Capture the cell that displays the provided text and extract its (x, y) central coordinate. 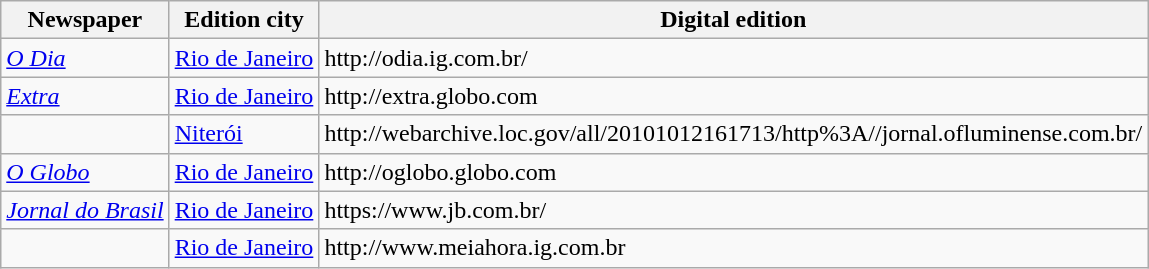
O Globo (85, 172)
http://www.meiahora.ig.com.br (734, 248)
Digital edition (734, 20)
http://webarchive.loc.gov/all/20101012161713/http%3A//jornal.ofluminense.com.br/ (734, 134)
Newspaper (85, 20)
Jornal do Brasil (85, 210)
Edition city (244, 20)
http://odia.ig.com.br/ (734, 58)
https://www.jb.com.br/ (734, 210)
Extra (85, 96)
O Dia (85, 58)
http://extra.globo.com (734, 96)
Niterói (244, 134)
http://oglobo.globo.com (734, 172)
